Find where the given text appears and provide that cell's center as (x, y) coordinate. 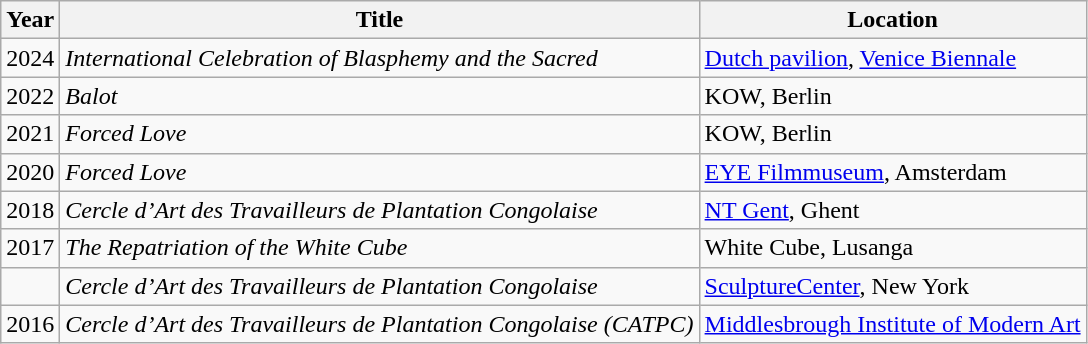
NT Gent, Ghent (892, 210)
2017 (30, 248)
Cercle d’Art des Travailleurs de Plantation Congolaise (CATPC) (380, 324)
EYE Filmmuseum, Amsterdam (892, 172)
White Cube, Lusanga (892, 248)
Title (380, 20)
2024 (30, 58)
International Celebration of Blasphemy and the Sacred (380, 58)
Balot (380, 96)
2016 (30, 324)
SculptureCenter, New York (892, 286)
Dutch pavilion, Venice Biennale (892, 58)
2018 (30, 210)
2022 (30, 96)
Year (30, 20)
Middlesbrough Institute of Modern Art (892, 324)
The Repatriation of the White Cube (380, 248)
2021 (30, 134)
2020 (30, 172)
Location (892, 20)
